Extract the [x, y] coordinate from the center of the cell holding the provided text.  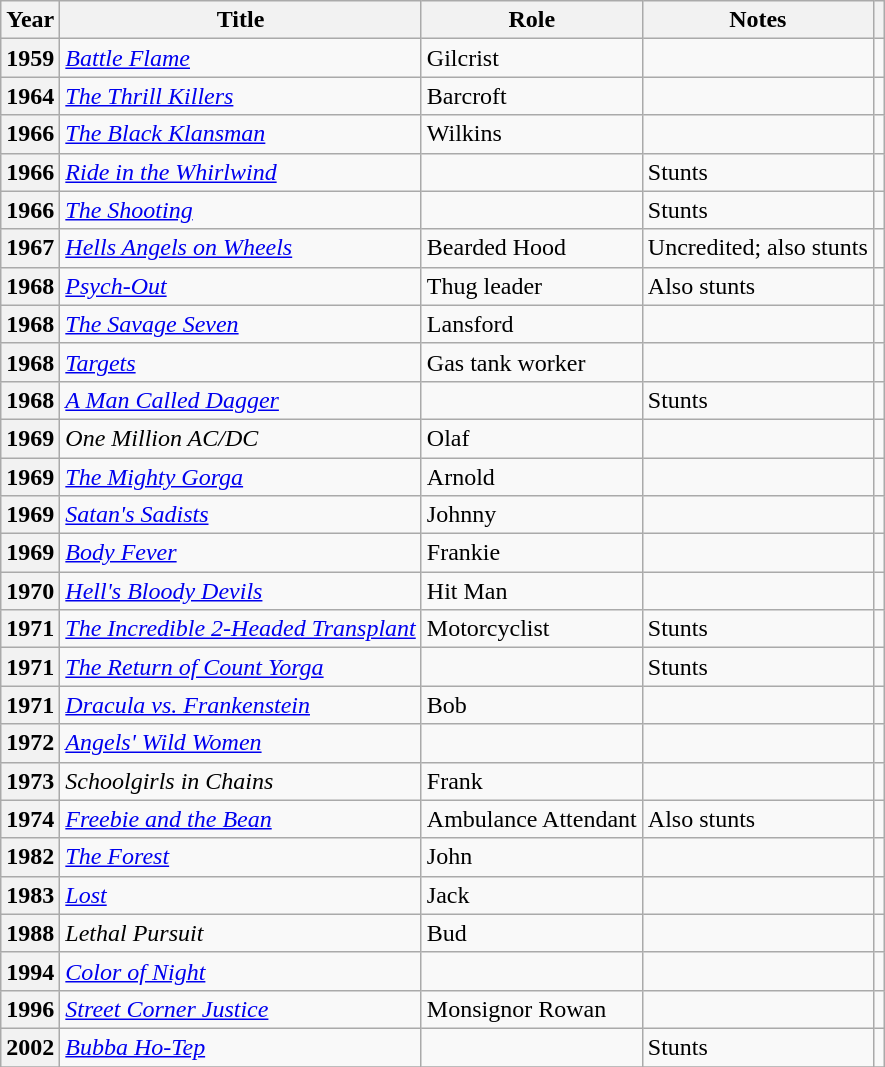
Jack [532, 895]
Wilkins [532, 134]
Monsignor Rowan [532, 1009]
Gilcrist [532, 58]
The Return of Count Yorga [240, 667]
The Black Klansman [240, 134]
The Thrill Killers [240, 96]
Body Fever [240, 553]
Hit Man [532, 591]
Olaf [532, 438]
Gas tank worker [532, 362]
1964 [30, 96]
Dracula vs. Frankenstein [240, 705]
Arnold [532, 477]
The Mighty Gorga [240, 477]
Frankie [532, 553]
Lansford [532, 324]
Uncredited; also stunts [758, 248]
1972 [30, 743]
1994 [30, 971]
The Incredible 2-Headed Transplant [240, 629]
Freebie and the Bean [240, 819]
1996 [30, 1009]
Hell's Bloody Devils [240, 591]
Street Corner Justice [240, 1009]
One Million AC/DC [240, 438]
Angels' Wild Women [240, 743]
Notes [758, 20]
Ambulance Attendant [532, 819]
Thug leader [532, 286]
The Forest [240, 857]
Lost [240, 895]
Role [532, 20]
Bob [532, 705]
A Man Called Dagger [240, 400]
Psych-Out [240, 286]
1967 [30, 248]
The Savage Seven [240, 324]
John [532, 857]
1970 [30, 591]
Battle Flame [240, 58]
Schoolgirls in Chains [240, 781]
Bud [532, 933]
Title [240, 20]
Color of Night [240, 971]
1982 [30, 857]
1973 [30, 781]
Targets [240, 362]
The Shooting [240, 210]
1974 [30, 819]
2002 [30, 1047]
1988 [30, 933]
Year [30, 20]
Motorcyclist [532, 629]
Frank [532, 781]
Satan's Sadists [240, 515]
1983 [30, 895]
Ride in the Whirlwind [240, 172]
Hells Angels on Wheels [240, 248]
Bubba Ho-Tep [240, 1047]
1959 [30, 58]
Lethal Pursuit [240, 933]
Barcroft [532, 96]
Johnny [532, 515]
Bearded Hood [532, 248]
